Scan for the cell matching the given text and deliver its (x, y) coordinate at center. 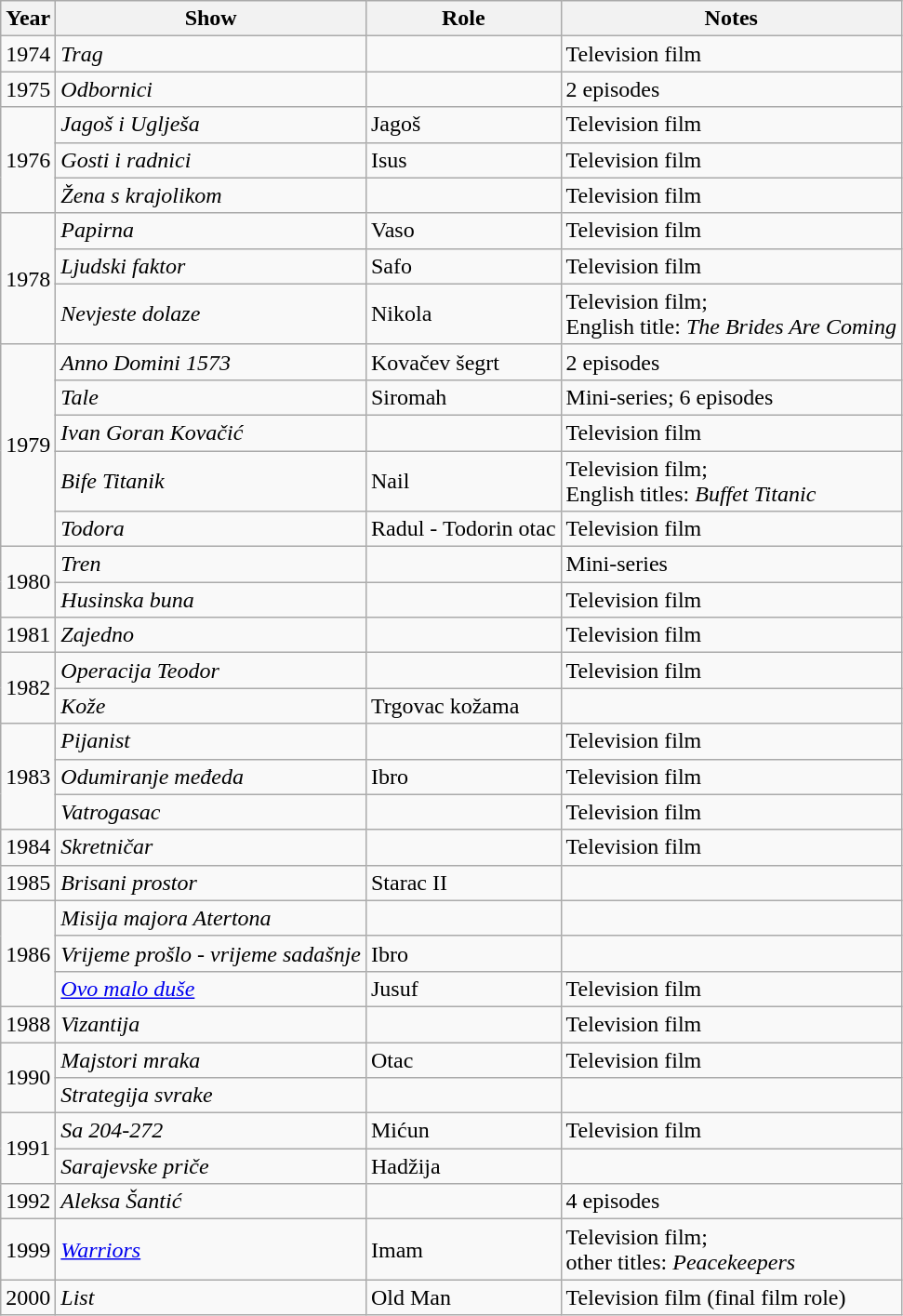
Warriors (211, 1250)
Sarajevske priče (211, 1166)
Pijanist (211, 741)
1981 (28, 635)
Misija majora Atertona (211, 918)
Majstori mraka (211, 1059)
Zajedno (211, 635)
1990 (28, 1077)
1974 (28, 54)
1992 (28, 1202)
1975 (28, 89)
Brisani prostor (211, 883)
1991 (28, 1149)
Year (28, 19)
Nikola (463, 314)
Television film; English title: The Brides Are Coming (731, 314)
Trgovac kožama (463, 706)
Show (211, 19)
1982 (28, 688)
Operacija Teodor (211, 671)
1980 (28, 582)
4 episodes (731, 1202)
1978 (28, 279)
1985 (28, 883)
Television film; other titles: Peacekeepers (731, 1250)
Tren (211, 565)
Kovačev šegrt (463, 362)
Vatrogasac (211, 812)
Vizantija (211, 1024)
Sa 204-272 (211, 1131)
Starac II (463, 883)
Television film; English titles: Buffet Titanic (731, 480)
Todora (211, 529)
1983 (28, 777)
Mini-series; 6 episodes (731, 397)
1986 (28, 953)
Strategija svrake (211, 1096)
Odumiranje međeda (211, 777)
Vaso (463, 231)
Papirna (211, 231)
1988 (28, 1024)
Kože (211, 706)
Gosti i radnici (211, 160)
Nail (463, 480)
Bife Titanik (211, 480)
Jusuf (463, 989)
Anno Domini 1573 (211, 362)
Trag (211, 54)
Role (463, 19)
Safo (463, 266)
Ovo malo duše (211, 989)
Jagoš (463, 125)
Mini-series (731, 565)
Ljudski faktor (211, 266)
Siromah (463, 397)
Old Man (463, 1297)
Isus (463, 160)
Jagoš i Uglješa (211, 125)
List (211, 1297)
Ivan Goran Kovačić (211, 432)
Vrijeme prošlo - vrijeme sadašnje (211, 953)
Notes (731, 19)
Odbornici (211, 89)
Mićun (463, 1131)
Tale (211, 397)
Nevjeste dolaze (211, 314)
Husinska buna (211, 600)
1999 (28, 1250)
2000 (28, 1297)
Žena s krajolikom (211, 195)
Television film (final film role) (731, 1297)
1984 (28, 847)
Imam (463, 1250)
Aleksa Šantić (211, 1202)
Hadžija (463, 1166)
Radul - Todorin otac (463, 529)
1979 (28, 445)
Skretničar (211, 847)
1976 (28, 160)
Otac (463, 1059)
